Find where the given text appears and provide that cell's center as (X, Y) coordinate. 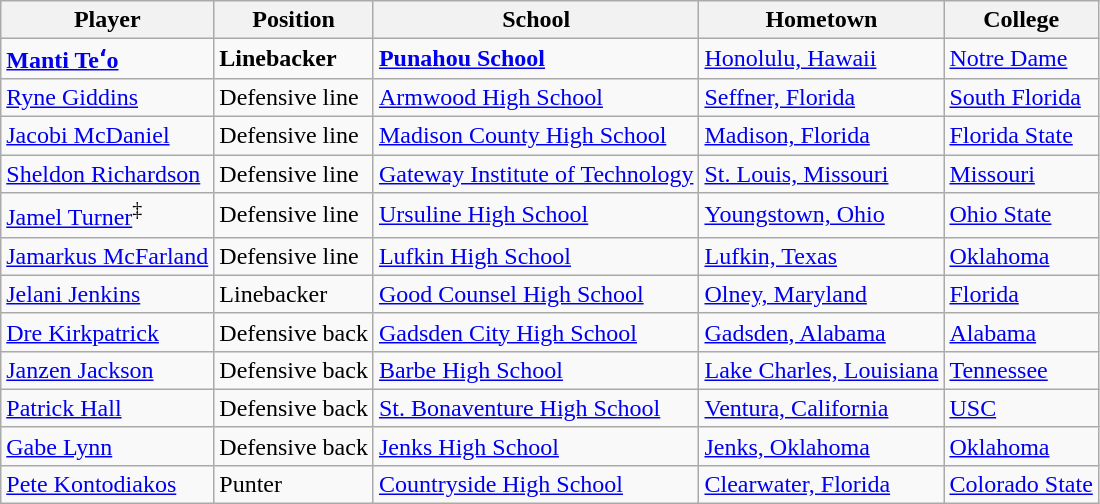
Ursuline High School (536, 216)
St. Louis, Missouri (822, 173)
Hometown (822, 20)
St. Bonaventure High School (536, 408)
Alabama (1021, 332)
Punahou School (536, 59)
Lufkin, Texas (822, 256)
Jenks High School (536, 446)
Florida (1021, 294)
Position (294, 20)
Jamel Turner‡ (108, 216)
Good Counsel High School (536, 294)
College (1021, 20)
Armwood High School (536, 97)
USC (1021, 408)
Jenks, Oklahoma (822, 446)
Clearwater, Florida (822, 484)
Janzen Jackson (108, 370)
Jamarkus McFarland (108, 256)
Gadsden, Alabama (822, 332)
South Florida (1021, 97)
Ryne Giddins (108, 97)
Notre Dame (1021, 59)
Lake Charles, Louisiana (822, 370)
Dre Kirkpatrick (108, 332)
Lufkin High School (536, 256)
Countryside High School (536, 484)
Barbe High School (536, 370)
Madison County High School (536, 135)
Tennessee (1021, 370)
Patrick Hall (108, 408)
Jelani Jenkins (108, 294)
Honolulu, Hawaii (822, 59)
Florida State (1021, 135)
Ohio State (1021, 216)
Ventura, California (822, 408)
Pete Kontodiakos (108, 484)
Gabe Lynn (108, 446)
Madison, Florida (822, 135)
Youngstown, Ohio (822, 216)
Jacobi McDaniel (108, 135)
Gadsden City High School (536, 332)
Punter (294, 484)
Gateway Institute of Technology (536, 173)
Manti Teʻo (108, 59)
Olney, Maryland (822, 294)
School (536, 20)
Missouri (1021, 173)
Seffner, Florida (822, 97)
Sheldon Richardson (108, 173)
Player (108, 20)
Colorado State (1021, 484)
